Return [X, Y] of the center of cell containing provided text 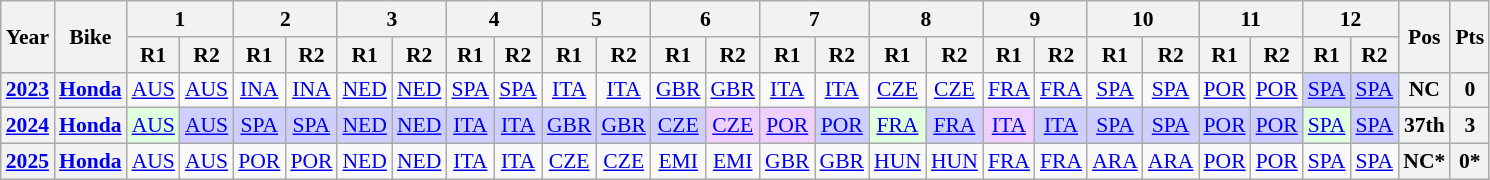
5 [596, 19]
7 [814, 19]
NC [1424, 90]
10 [1142, 19]
0* [1470, 162]
1 [180, 19]
6 [706, 19]
12 [1350, 19]
4 [494, 19]
0 [1470, 90]
Pos [1424, 36]
Bike [90, 36]
NC* [1424, 162]
2024 [28, 126]
Pts [1470, 36]
2025 [28, 162]
9 [1035, 19]
11 [1250, 19]
2 [285, 19]
Year [28, 36]
2023 [28, 90]
37th [1424, 126]
8 [926, 19]
